Pinpoint the cell where the given text exists, returning its (X, Y) midpoint coordinate. 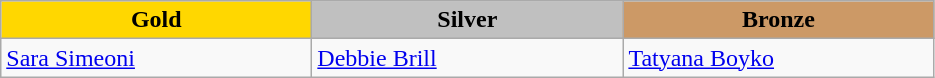
Tatyana Boyko (778, 58)
Gold (156, 20)
Sara Simeoni (156, 58)
Silver (468, 20)
Bronze (778, 20)
Debbie Brill (468, 58)
